Determine the [X, Y] coordinate at the center of the cell enclosing the given text.  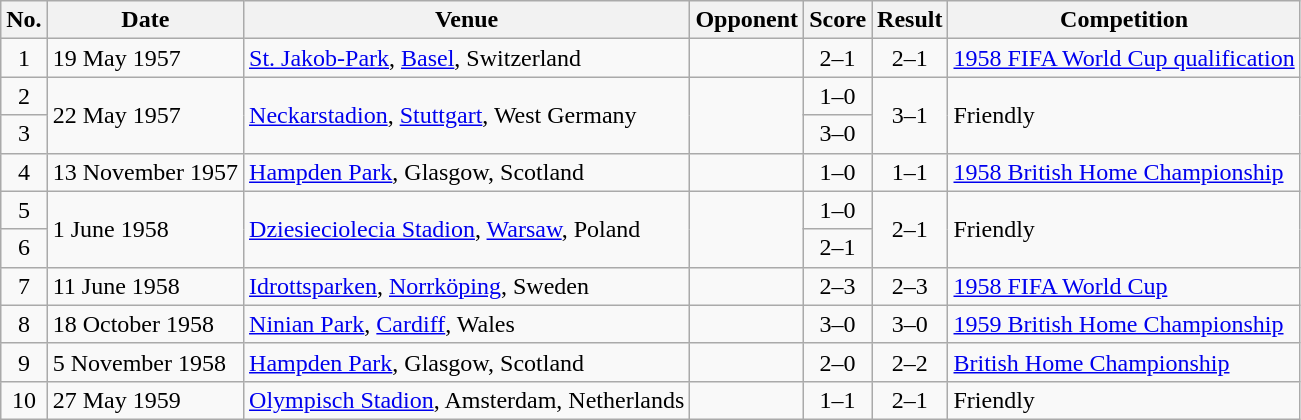
8 [24, 324]
5 [24, 210]
1 June 1958 [145, 229]
1958 British Home Championship [1124, 172]
6 [24, 248]
1958 FIFA World Cup [1124, 286]
11 June 1958 [145, 286]
Opponent [747, 20]
3 [24, 134]
St. Jakob-Park, Basel, Switzerland [467, 58]
7 [24, 286]
3–1 [910, 115]
22 May 1957 [145, 115]
10 [24, 400]
British Home Championship [1124, 362]
1959 British Home Championship [1124, 324]
Date [145, 20]
Score [838, 20]
Ninian Park, Cardiff, Wales [467, 324]
5 November 1958 [145, 362]
1 [24, 58]
9 [24, 362]
2–0 [838, 362]
2 [24, 96]
Dziesieciolecia Stadion, Warsaw, Poland [467, 229]
Idrottsparken, Norrköping, Sweden [467, 286]
Competition [1124, 20]
13 November 1957 [145, 172]
Olympisch Stadion, Amsterdam, Netherlands [467, 400]
2–2 [910, 362]
Result [910, 20]
Neckarstadion, Stuttgart, West Germany [467, 115]
19 May 1957 [145, 58]
1958 FIFA World Cup qualification [1124, 58]
4 [24, 172]
27 May 1959 [145, 400]
Venue [467, 20]
No. [24, 20]
18 October 1958 [145, 324]
